Find where the given text appears and provide that cell's center as (x, y) coordinate. 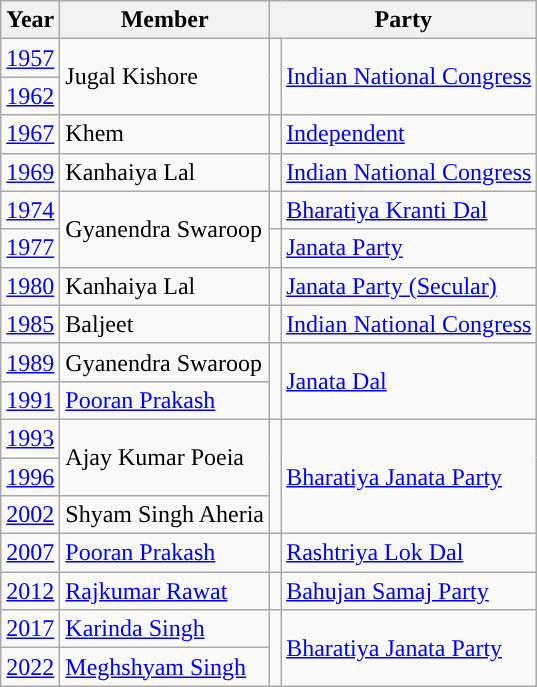
Janata Party (Secular) (409, 286)
Meghshyam Singh (165, 667)
Independent (409, 134)
1991 (30, 400)
1993 (30, 438)
2007 (30, 553)
1969 (30, 172)
2017 (30, 629)
Shyam Singh Aheria (165, 515)
Bahujan Samaj Party (409, 591)
Jugal Kishore (165, 77)
1996 (30, 477)
Rajkumar Rawat (165, 591)
1985 (30, 324)
Year (30, 20)
1989 (30, 362)
Janata Party (409, 248)
1957 (30, 58)
2022 (30, 667)
Baljeet (165, 324)
Member (165, 20)
Karinda Singh (165, 629)
1967 (30, 134)
2012 (30, 591)
1980 (30, 286)
Bharatiya Kranti Dal (409, 210)
Janata Dal (409, 381)
1974 (30, 210)
Khem (165, 134)
2002 (30, 515)
Ajay Kumar Poeia (165, 457)
1977 (30, 248)
Rashtriya Lok Dal (409, 553)
1962 (30, 96)
Party (404, 20)
